Identify which cell holds the provided text, then report its (X, Y) central coordinate. 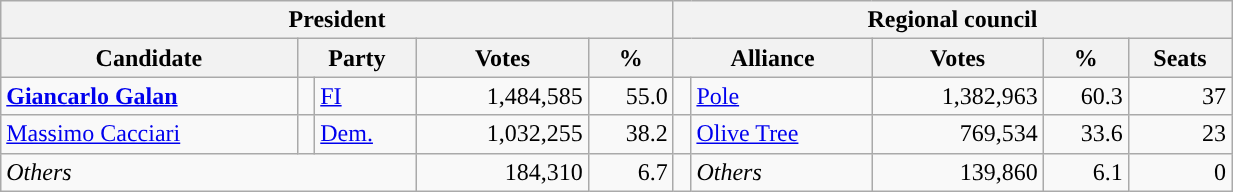
Alliance (772, 58)
38.2 (630, 134)
Massimo Cacciari (149, 134)
Dem. (366, 134)
1,382,963 (958, 96)
55.0 (630, 96)
60.3 (1086, 96)
Pole (782, 96)
Regional council (952, 20)
Olive Tree (782, 134)
769,534 (958, 134)
1,484,585 (502, 96)
0 (1180, 172)
37 (1180, 96)
6.7 (630, 172)
23 (1180, 134)
Candidate (149, 58)
6.1 (1086, 172)
1,032,255 (502, 134)
Seats (1180, 58)
33.6 (1086, 134)
139,860 (958, 172)
Party (357, 58)
FI (366, 96)
Giancarlo Galan (149, 96)
President (337, 20)
184,310 (502, 172)
